Output the (x, y) coordinate of the center of the cell containing the given text.  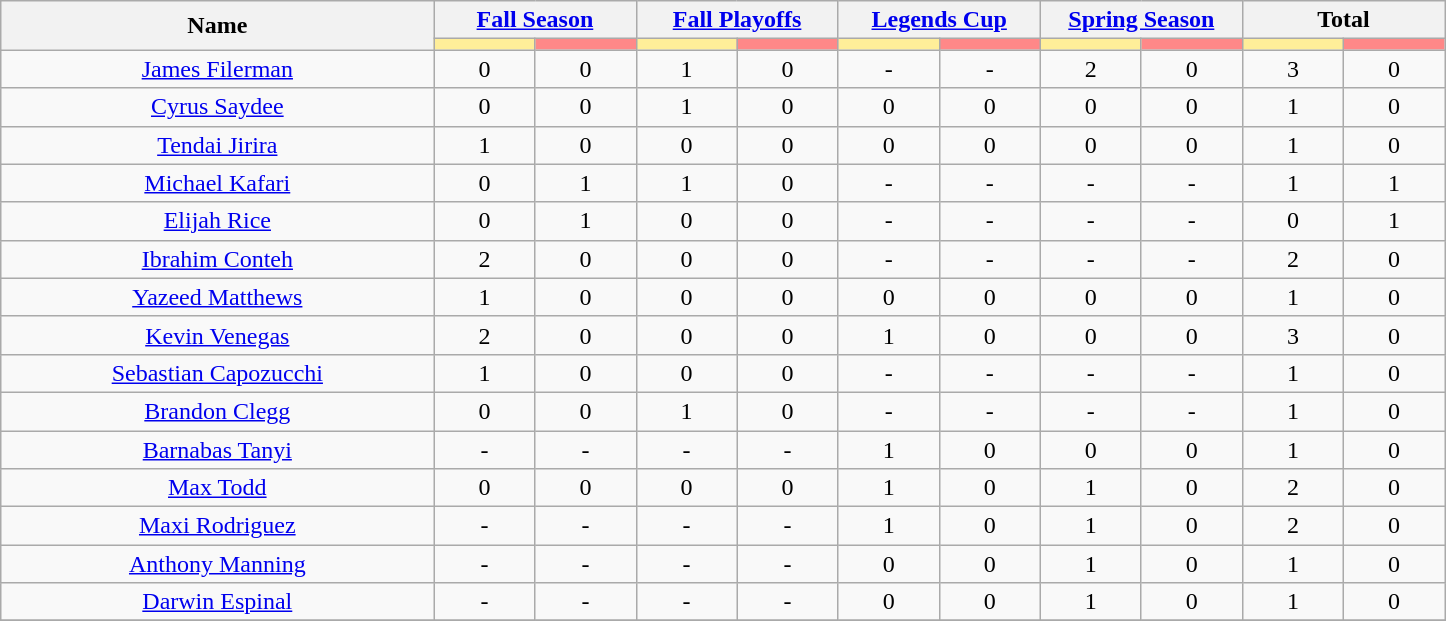
Spring Season (1141, 20)
Darwin Espinal (218, 602)
Tendai Jirira (218, 145)
Elijah Rice (218, 221)
Name (218, 26)
Michael Kafari (218, 183)
Barnabas Tanyi (218, 449)
Yazeed Matthews (218, 297)
Sebastian Capozucchi (218, 373)
Total (1343, 20)
Anthony Manning (218, 564)
Fall Season (535, 20)
Ibrahim Conteh (218, 259)
Fall Playoffs (737, 20)
Brandon Clegg (218, 411)
Cyrus Saydee (218, 107)
Kevin Venegas (218, 335)
Max Todd (218, 488)
Maxi Rodriguez (218, 526)
Legends Cup (939, 20)
James Filerman (218, 69)
